Locate the cell with the specified text and output its [x, y] center coordinate. 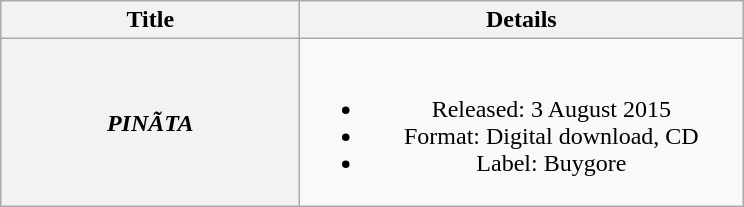
Released: 3 August 2015Format: Digital download, CDLabel: Buygore [522, 122]
Details [522, 20]
PINÃTA [150, 122]
Title [150, 20]
